Capture the cell that displays the provided text and extract its [x, y] central coordinate. 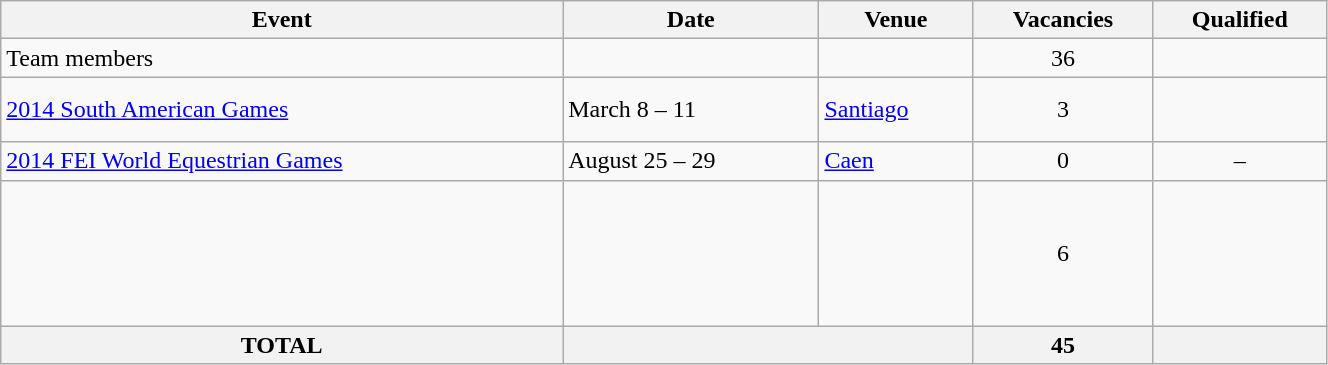
Date [691, 20]
2014 South American Games [282, 110]
August 25 – 29 [691, 161]
2014 FEI World Equestrian Games [282, 161]
Team members [282, 58]
3 [1063, 110]
Santiago [896, 110]
March 8 – 11 [691, 110]
0 [1063, 161]
45 [1063, 345]
Venue [896, 20]
Vacancies [1063, 20]
Event [282, 20]
Qualified [1240, 20]
36 [1063, 58]
TOTAL [282, 345]
6 [1063, 253]
Caen [896, 161]
– [1240, 161]
